For the text-containing cell, return its midpoint in (X, Y) coordinate format. 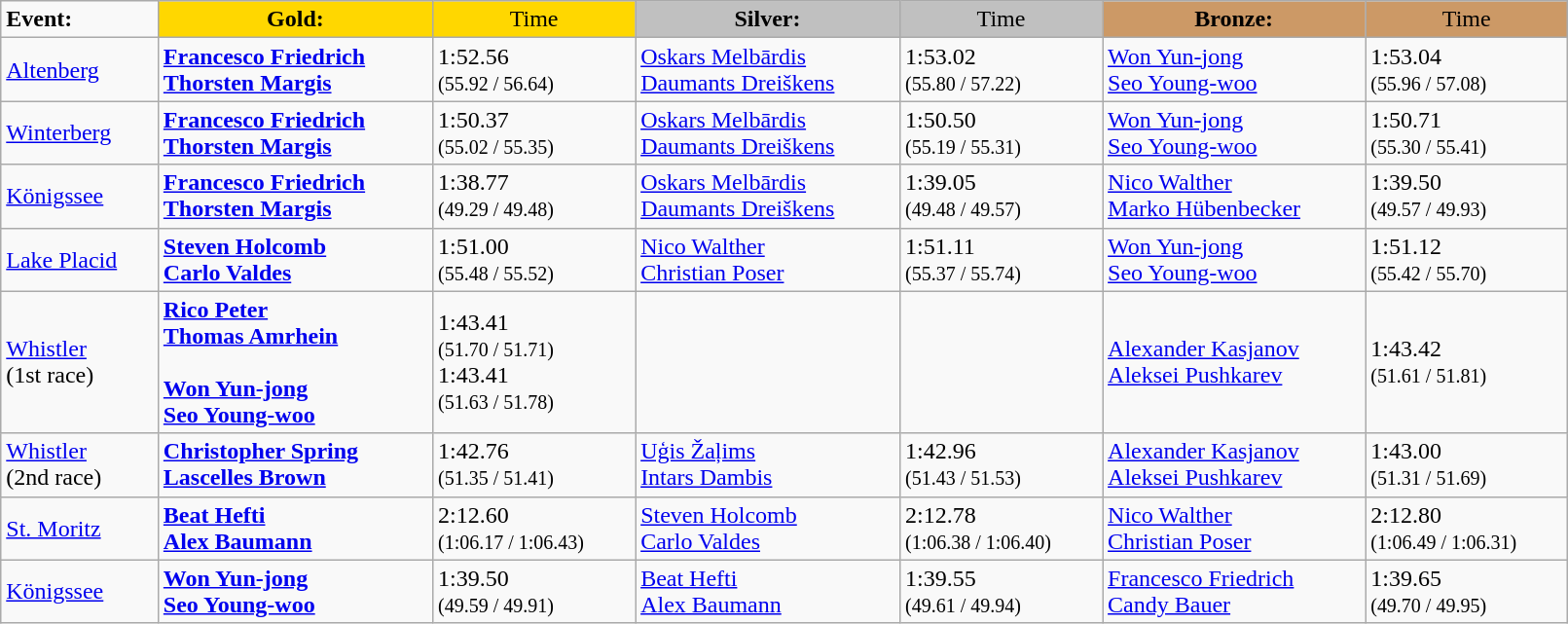
1:39.50 (49.59 / 49.91) (533, 592)
1:51.00(55.48 / 55.52) (533, 259)
1:53.04(55.96 / 57.08) (1467, 70)
Whistler(1st race) (80, 362)
St. Moritz (80, 528)
Francesco Friedrich Candy Bauer (1234, 592)
1:50.71(55.30 / 55.41) (1467, 132)
2:12.80(1:06.49 / 1:06.31) (1467, 528)
1:38.77(49.29 / 49.48) (533, 197)
1:51.12(55.42 / 55.70) (1467, 259)
Lake Placid (80, 259)
Bronze: (1234, 19)
Winterberg (80, 132)
Uģis ŽaļimsIntars Dambis (768, 465)
1:42.96(51.43 / 51.53) (1001, 465)
2:12.78(1:06.38 / 1:06.40) (1001, 528)
1:39.05(49.48 / 49.57) (1001, 197)
1:43.00(51.31 / 51.69) (1467, 465)
Nico WaltherMarko Hübenbecker (1234, 197)
1:43.41(51.70 / 51.71)1:43.41(51.63 / 51.78) (533, 362)
1:53.02(55.80 / 57.22) (1001, 70)
1:50.37(55.02 / 55.35) (533, 132)
Silver: (768, 19)
Rico PeterThomas Amrhein Won Yun-jongSeo Young-woo (295, 362)
2:12.60 (1:06.17 / 1:06.43) (533, 528)
Gold: (295, 19)
Altenberg (80, 70)
1:52.56(55.92 / 56.64) (533, 70)
Event: (80, 19)
1:39.50(49.57 / 49.93) (1467, 197)
1:42.76 (51.35 / 51.41) (533, 465)
1:39.65(49.70 / 49.95) (1467, 592)
1:39.55 (49.61 / 49.94) (1001, 592)
1:50.50(55.19 / 55.31) (1001, 132)
Whistler(2nd race) (80, 465)
Christopher SpringLascelles Brown (295, 465)
1:51.11(55.37 / 55.74) (1001, 259)
1:43.42(51.61 / 51.81) (1467, 362)
